Detect which cell encompasses the target text, then output its [x, y] center coordinate. 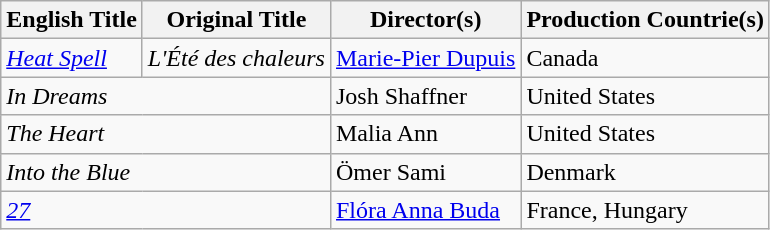
Denmark [646, 172]
Flóra Anna Buda [425, 210]
Canada [646, 58]
Malia Ann [425, 134]
The Heart [166, 134]
Josh Shaffner [425, 96]
Marie-Pier Dupuis [425, 58]
Heat Spell [72, 58]
Director(s) [425, 20]
In Dreams [166, 96]
Ömer Sami [425, 172]
Original Title [236, 20]
France, Hungary [646, 210]
English Title [72, 20]
Production Countrie(s) [646, 20]
L'Été des chaleurs [236, 58]
27 [166, 210]
Into the Blue [166, 172]
